For the text-containing cell, return its midpoint in (X, Y) coordinate format. 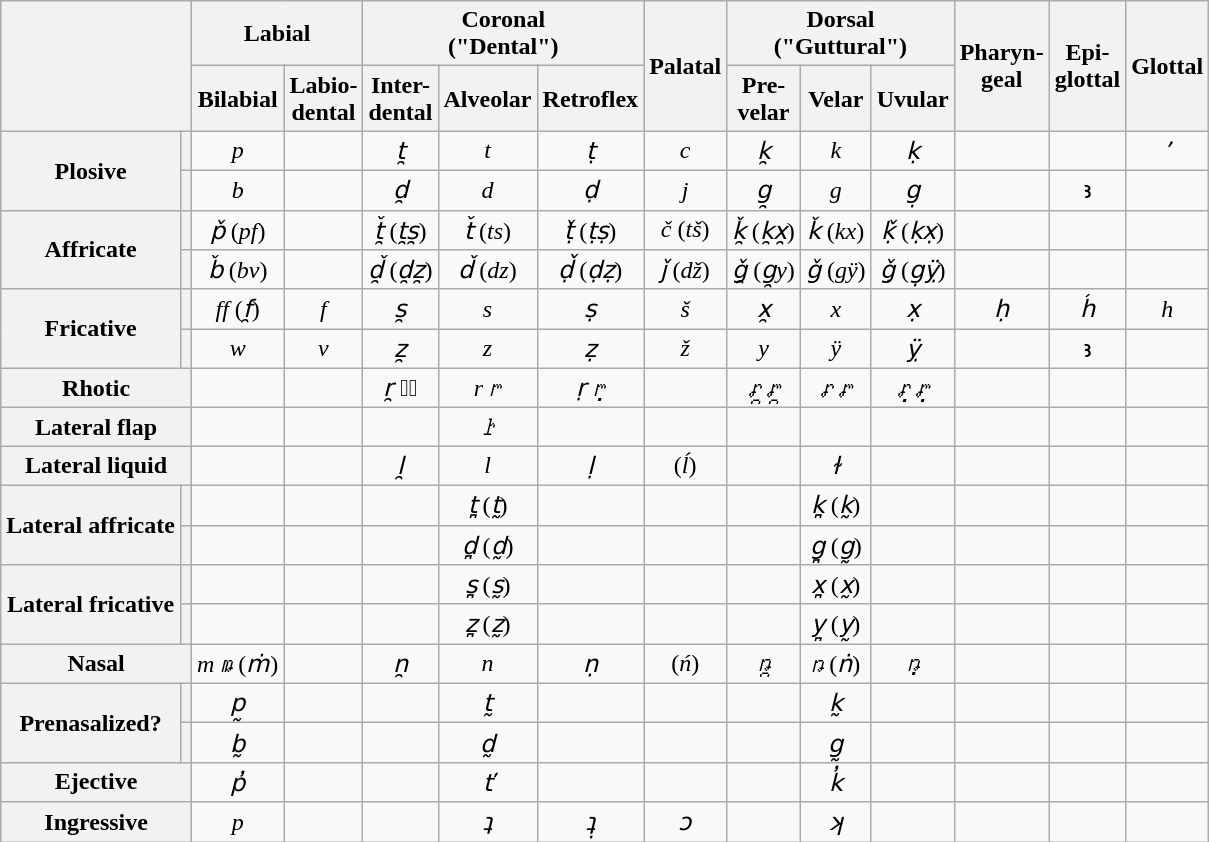
t̪ (t̰) (488, 505)
t (488, 151)
Epi-glottal (1087, 66)
g̣ (912, 190)
x̯ (764, 309)
d͏̌ (dz) (488, 270)
ḳ̌ (ḳx̣) (912, 230)
Lateral liquid (96, 466)
r ꭈ (488, 388)
Labio-dental (324, 98)
Rhotic (96, 388)
t̰ (488, 703)
ꬻ̣ (912, 664)
s̯ (400, 309)
Nasal (96, 664)
h (1168, 309)
s (488, 309)
d̯ (400, 190)
Lateral fricative (91, 604)
Ingressive (96, 822)
Retroflex (590, 98)
r̯ ꭈ̯ (400, 388)
ḥ (1002, 309)
ḷ (590, 466)
k̓ (836, 782)
ɫ (836, 466)
𝼑 (488, 427)
Dorsal("Guttural") (840, 34)
ṛ ꭈ̣ (590, 388)
ʇ (488, 822)
š (686, 309)
ꬻ̯ (764, 664)
z̪ (z̰) (488, 624)
ꭉ ꭊ (836, 388)
Uvular (912, 98)
y̪ (y̰) (836, 624)
(ĺ) (686, 466)
t͏̌ (ts) (488, 230)
ÿ (836, 349)
t̕ (488, 782)
k̯ (764, 151)
k (836, 151)
ṭ (590, 151)
č (tš) (686, 230)
g̯ (764, 190)
y (764, 349)
ǩ̯ (k̯x̯) (764, 230)
t̯ (400, 151)
l (488, 466)
ḍ (590, 190)
ǧ̯ (g̯y) (764, 270)
g (836, 190)
t͏̯̌ (t̯s̯) (400, 230)
p̓ (237, 782)
b̰ (237, 743)
x̣ (912, 309)
z̯ (400, 349)
Plosive (91, 170)
(ń) (686, 664)
ʼ (1168, 151)
ẓ (590, 349)
w (237, 349)
l̯ (400, 466)
p̌ (pf) (237, 230)
Lateral flap (96, 427)
ꭉ̯ ꭊ̯ (764, 388)
Glottal (1168, 66)
Velar (836, 98)
ɔ (686, 822)
Ejective (96, 782)
n (488, 664)
Alveolar (488, 98)
k̰ (836, 703)
h́ (1087, 309)
ꬻ (ṅ) (836, 664)
b̌ (bv) (237, 270)
Labial (276, 34)
Bilabial (237, 98)
ʞ (836, 822)
Pharyn-geal (1002, 66)
Pre-velar (764, 98)
Fricative (91, 328)
m ꬺ (ṁ) (237, 664)
ꭉ̣ ꭊ̣ (912, 388)
ǰ (dž) (686, 270)
ǧ (gÿ) (836, 270)
n̯ (400, 664)
ḍ̌ (ḍẓ) (590, 270)
z (488, 349)
ž (686, 349)
ǧ̣ (g̣ỵ̈) (912, 270)
ʇ̣ (590, 822)
ḳ (912, 151)
d (488, 190)
d̪ (d̰) (488, 545)
x̪ (x̰) (836, 585)
d̰ (488, 743)
ṭ̌ (ṭṣ) (590, 230)
k̪ (k̰) (836, 505)
b (237, 190)
Prenasalized? (91, 722)
ṇ (590, 664)
ff (f̯) (237, 309)
c (686, 151)
g̪ (g̰) (836, 545)
j (686, 190)
p̰ (237, 703)
f (324, 309)
ỵ̈ (912, 349)
d͏̯̌ (d̯z̯) (400, 270)
Coronal("Dental") (504, 34)
Lateral affricate (91, 524)
s̪ (s̰) (488, 585)
Affricate (91, 250)
x (836, 309)
Inter-dental (400, 98)
g̰ (836, 743)
Palatal (686, 66)
v (324, 349)
ǩ (kx) (836, 230)
ṣ (590, 309)
